For the text-containing cell, return its midpoint in (X, Y) coordinate format. 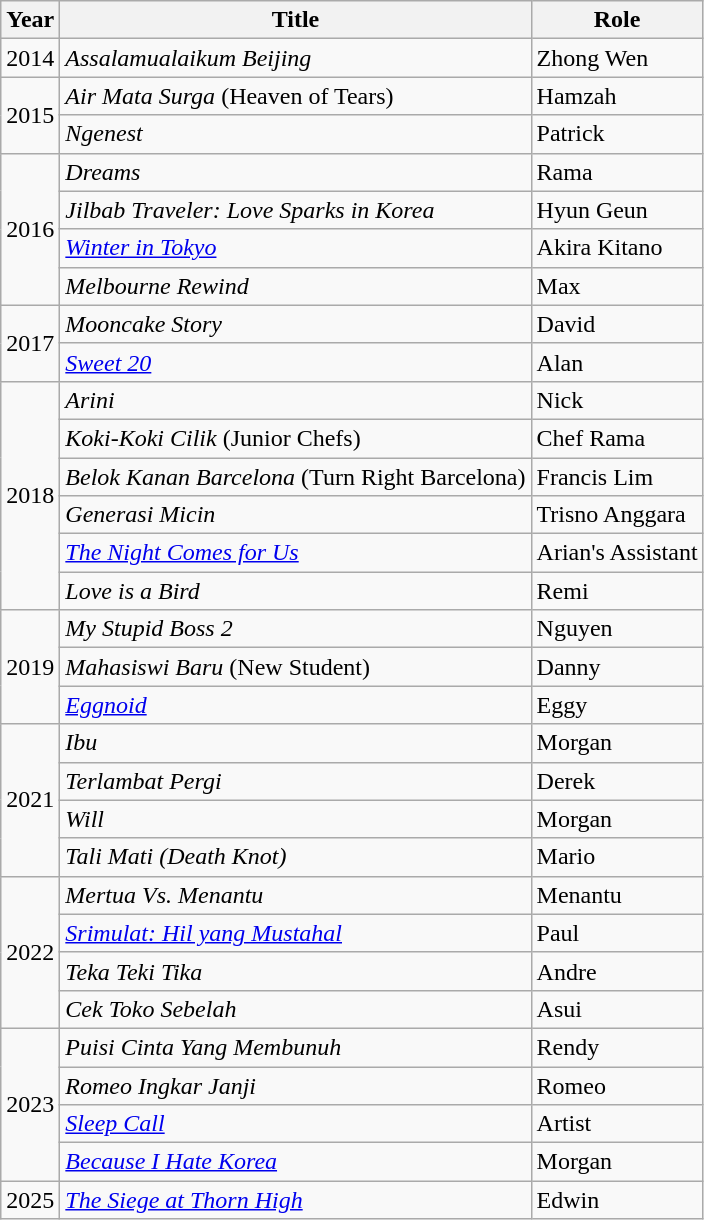
Andre (617, 971)
The Siege at Thorn High (296, 1200)
Jilbab Traveler: Love Sparks in Korea (296, 210)
Arian's Assistant (617, 553)
Belok Kanan Barcelona (Turn Right Barcelona) (296, 477)
Trisno Anggara (617, 515)
2021 (30, 800)
Year (30, 20)
Cek Toko Sebelah (296, 1009)
2017 (30, 343)
Remi (617, 591)
Asui (617, 1009)
Paul (617, 933)
Nick (617, 400)
Koki-Koki Cilik (Junior Chefs) (296, 438)
2023 (30, 1104)
Zhong Wen (617, 58)
2022 (30, 952)
Because I Hate Korea (296, 1162)
2016 (30, 229)
Nguyen (617, 629)
Ibu (296, 743)
Max (617, 286)
Srimulat: Hil yang Mustahal (296, 933)
Rendy (617, 1047)
Will (296, 819)
Assalamualaikum Beijing (296, 58)
2014 (30, 58)
Hamzah (617, 96)
Akira Kitano (617, 248)
Menantu (617, 895)
Artist (617, 1124)
Arini (296, 400)
Melbourne Rewind (296, 286)
Hyun Geun (617, 210)
Francis Lim (617, 477)
Derek (617, 781)
Eggy (617, 705)
Sleep Call (296, 1124)
2015 (30, 115)
Danny (617, 667)
The Night Comes for Us (296, 553)
2025 (30, 1200)
Sweet 20 (296, 362)
Air Mata Surga (Heaven of Tears) (296, 96)
2018 (30, 495)
Teka Teki Tika (296, 971)
2019 (30, 667)
Edwin (617, 1200)
Romeo (617, 1085)
Terlambat Pergi (296, 781)
Puisi Cinta Yang Membunuh (296, 1047)
Mario (617, 857)
Ngenest (296, 134)
Rama (617, 172)
Alan (617, 362)
Patrick (617, 134)
My Stupid Boss 2 (296, 629)
Chef Rama (617, 438)
David (617, 324)
Eggnoid (296, 705)
Love is a Bird (296, 591)
Mahasiswi Baru (New Student) (296, 667)
Role (617, 20)
Title (296, 20)
Mertua Vs. Menantu (296, 895)
Mooncake Story (296, 324)
Winter in Tokyo (296, 248)
Romeo Ingkar Janji (296, 1085)
Dreams (296, 172)
Tali Mati (Death Knot) (296, 857)
Generasi Micin (296, 515)
